Find where the given text appears and provide that cell's center as [X, Y] coordinate. 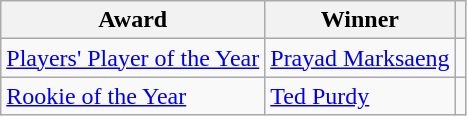
Players' Player of the Year [133, 58]
Rookie of the Year [133, 96]
Ted Purdy [360, 96]
Prayad Marksaeng [360, 58]
Award [133, 20]
Winner [360, 20]
